Locate the cell with the specified text and output its (x, y) center coordinate. 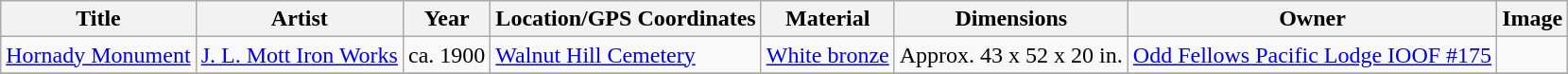
Dimensions (1011, 19)
Year (446, 19)
Image (1533, 19)
Odd Fellows Pacific Lodge IOOF #175 (1312, 55)
Artist (299, 19)
J. L. Mott Iron Works (299, 55)
ca. 1900 (446, 55)
Approx. 43 x 52 x 20 in. (1011, 55)
Hornady Monument (98, 55)
Material (828, 19)
Walnut Hill Cemetery (626, 55)
Location/GPS Coordinates (626, 19)
White bronze (828, 55)
Title (98, 19)
Owner (1312, 19)
